Scan for the cell matching the given text and deliver its (x, y) coordinate at center. 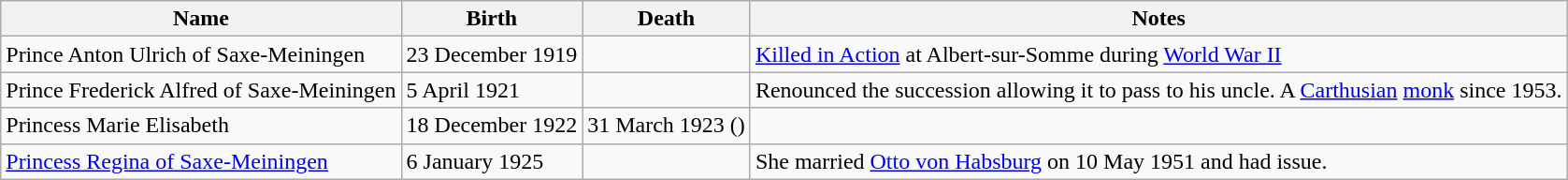
She married Otto von Habsburg on 10 May 1951 and had issue. (1158, 161)
Death (667, 19)
Princess Regina of Saxe-Meiningen (201, 161)
Killed in Action at Albert-sur-Somme during World War II (1158, 54)
Prince Frederick Alfred of Saxe-Meiningen (201, 90)
31 March 1923 () (667, 126)
Birth (492, 19)
6 January 1925 (492, 161)
Renounced the succession allowing it to pass to his uncle. A Carthusian monk since 1953. (1158, 90)
23 December 1919 (492, 54)
Name (201, 19)
5 April 1921 (492, 90)
18 December 1922 (492, 126)
Prince Anton Ulrich of Saxe-Meiningen (201, 54)
Princess Marie Elisabeth (201, 126)
Notes (1158, 19)
